Locate the cell with the specified text and output its [x, y] center coordinate. 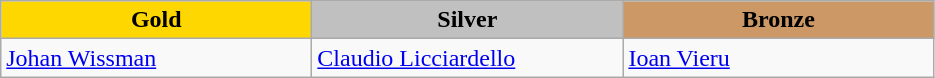
Johan Wissman [156, 58]
Ioan Vieru [778, 58]
Silver [468, 20]
Bronze [778, 20]
Claudio Licciardello [468, 58]
Gold [156, 20]
